For the text-containing cell, return its midpoint in (X, Y) coordinate format. 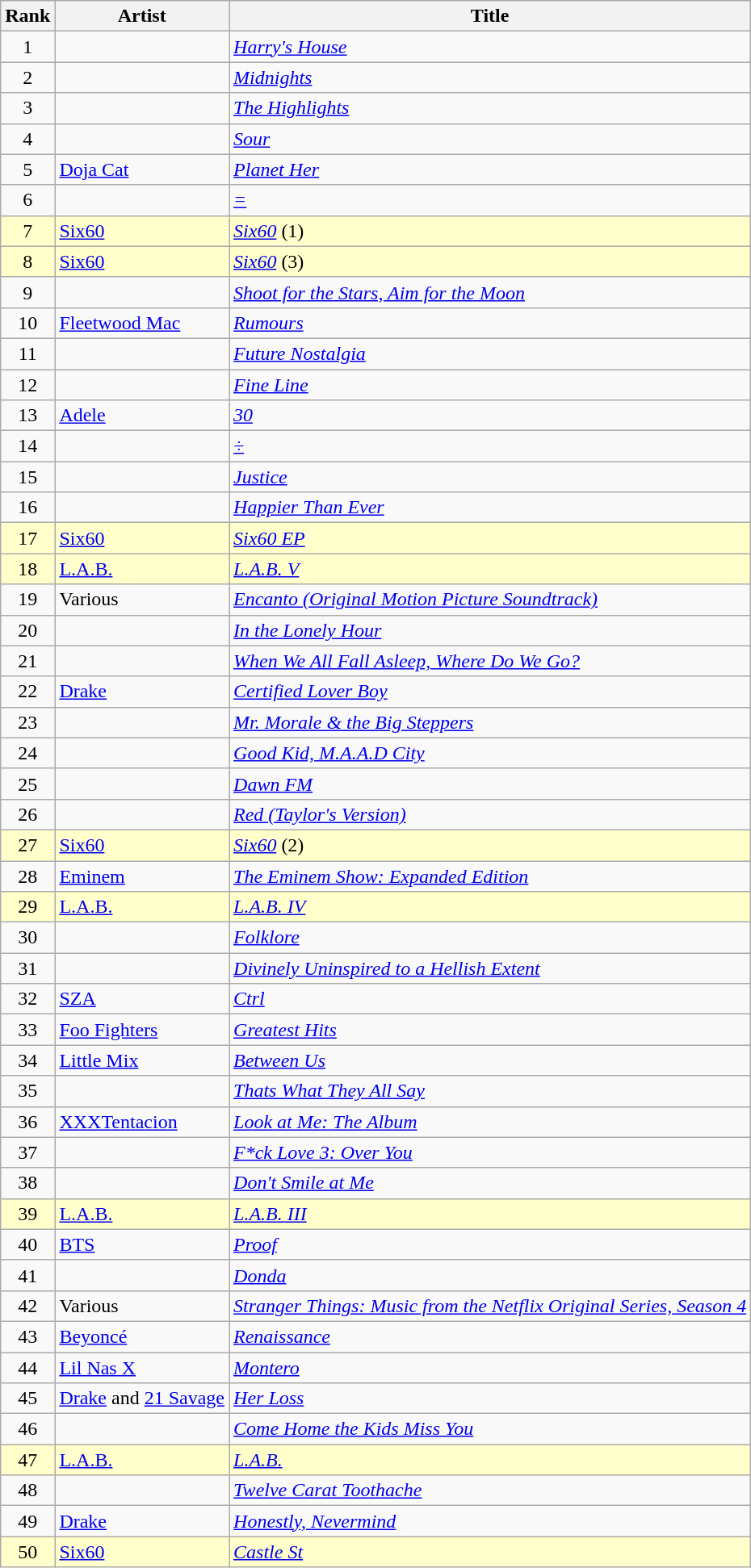
Title (490, 16)
L.A.B. V (490, 569)
32 (27, 999)
47 (27, 1460)
Folklore (490, 938)
Red (Taylor's Version) (490, 814)
Fine Line (490, 385)
The Eminem Show: Expanded Edition (490, 876)
Rank (27, 16)
36 (27, 1122)
12 (27, 385)
Fleetwood Mac (142, 323)
Proof (490, 1244)
48 (27, 1491)
31 (27, 968)
2 (27, 77)
L.A.B. III (490, 1214)
Dawn FM (490, 784)
Justice (490, 477)
42 (27, 1306)
Montero (490, 1368)
= (490, 200)
Good Kid, M.A.A.D City (490, 753)
46 (27, 1429)
Happier Than Ever (490, 508)
Thats What They All Say (490, 1091)
Honestly, Nevermind (490, 1521)
Eminem (142, 876)
11 (27, 353)
BTS (142, 1244)
SZA (142, 999)
10 (27, 323)
17 (27, 538)
Certified Lover Boy (490, 692)
20 (27, 630)
Ctrl (490, 999)
28 (27, 876)
Divinely Uninspired to a Hellish Extent (490, 968)
Renaissance (490, 1336)
Look at Me: The Album (490, 1122)
8 (27, 261)
4 (27, 139)
49 (27, 1521)
Adele (142, 416)
25 (27, 784)
18 (27, 569)
Six60 (2) (490, 845)
41 (27, 1275)
Artist (142, 16)
Six60 EP (490, 538)
39 (27, 1214)
Drake and 21 Savage (142, 1399)
F*ck Love 3: Over You (490, 1152)
Little Mix (142, 1060)
÷ (490, 446)
15 (27, 477)
Shoot for the Stars, Aim for the Moon (490, 292)
Castle St (490, 1552)
24 (27, 753)
43 (27, 1336)
33 (27, 1030)
13 (27, 416)
Six60 (3) (490, 261)
Between Us (490, 1060)
35 (27, 1091)
Planet Her (490, 169)
45 (27, 1399)
Stranger Things: Music from the Netflix Original Series, Season 4 (490, 1306)
Her Loss (490, 1399)
22 (27, 692)
Don't Smile at Me (490, 1183)
3 (27, 108)
Doja Cat (142, 169)
Harry's House (490, 47)
Mr. Morale & the Big Steppers (490, 722)
14 (27, 446)
Encanto (Original Motion Picture Soundtrack) (490, 600)
Six60 (1) (490, 231)
XXXTentacion (142, 1122)
26 (27, 814)
Come Home the Kids Miss You (490, 1429)
50 (27, 1552)
Greatest Hits (490, 1030)
38 (27, 1183)
Lil Nas X (142, 1368)
9 (27, 292)
In the Lonely Hour (490, 630)
The Highlights (490, 108)
Future Nostalgia (490, 353)
6 (27, 200)
Midnights (490, 77)
L.A.B. IV (490, 907)
37 (27, 1152)
1 (27, 47)
Donda (490, 1275)
5 (27, 169)
19 (27, 600)
Sour (490, 139)
29 (27, 907)
When We All Fall Asleep, Where Do We Go? (490, 661)
21 (27, 661)
Beyoncé (142, 1336)
40 (27, 1244)
Foo Fighters (142, 1030)
44 (27, 1368)
Twelve Carat Toothache (490, 1491)
34 (27, 1060)
16 (27, 508)
Rumours (490, 323)
27 (27, 845)
23 (27, 722)
7 (27, 231)
